Detect which cell encompasses the target text, then output its (x, y) center coordinate. 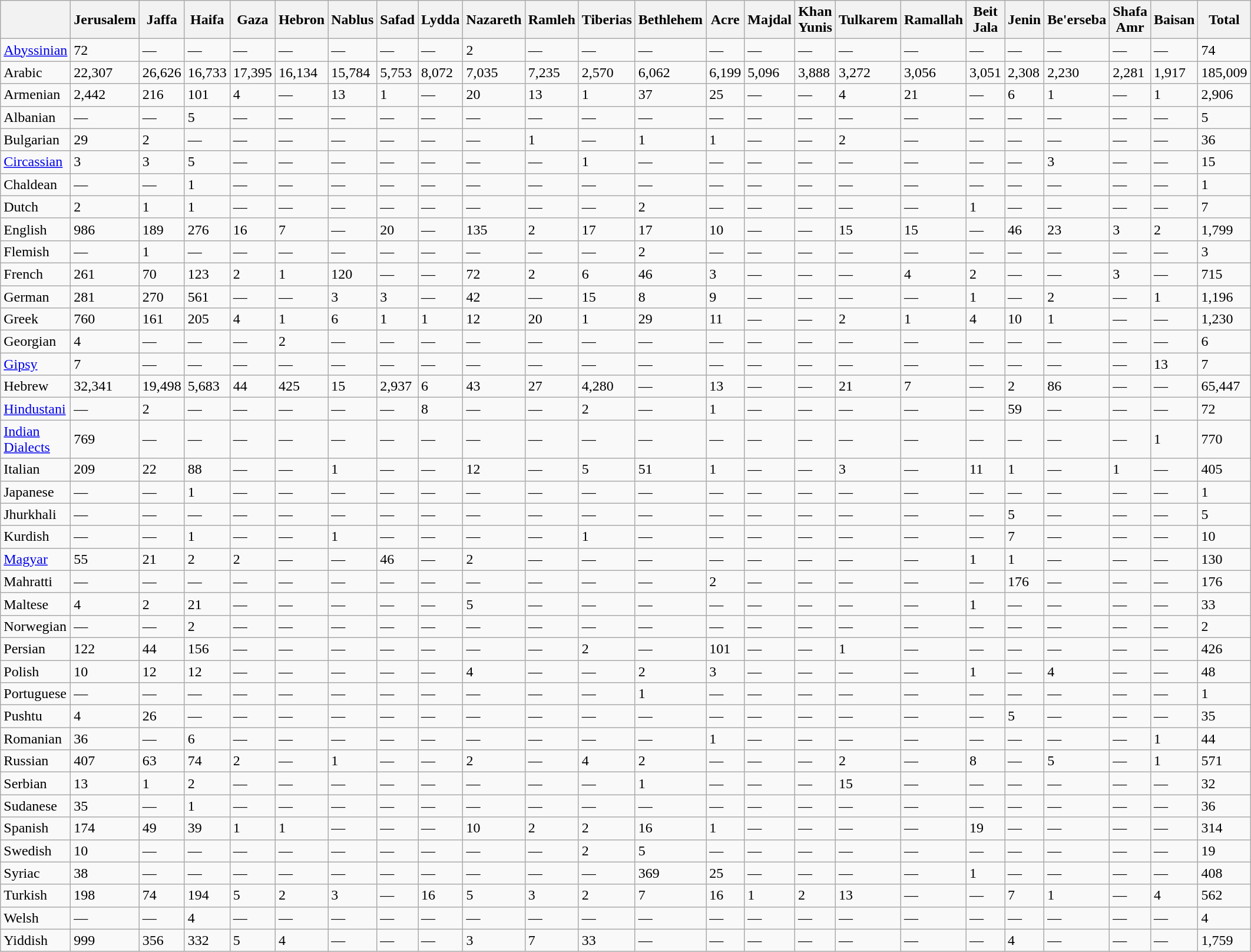
Italian (35, 470)
407 (105, 761)
369 (670, 873)
Pushtu (35, 716)
26,626 (161, 72)
356 (161, 940)
2,230 (1077, 72)
Gipsy (35, 364)
17,395 (252, 72)
Gaza (252, 20)
Jaffa (161, 20)
Persian (35, 649)
562 (1224, 895)
Yiddish (35, 940)
65,447 (1224, 386)
Indian Dialects (35, 439)
39 (207, 828)
123 (207, 274)
Tiberias (607, 20)
43 (494, 386)
Ramleh (551, 20)
7,035 (494, 72)
Dutch (35, 207)
715 (1224, 274)
426 (1224, 649)
7,235 (551, 72)
Romanian (35, 739)
Majdal (770, 20)
88 (207, 470)
Polish (35, 671)
3,051 (986, 72)
425 (302, 386)
161 (161, 319)
561 (207, 296)
Flemish (35, 252)
Spanish (35, 828)
French (35, 274)
32,341 (105, 386)
Nazareth (494, 20)
Swedish (35, 851)
Be'erseba (1077, 20)
2,442 (105, 95)
Syriac (35, 873)
770 (1224, 439)
Japanese (35, 492)
216 (161, 95)
405 (1224, 470)
1,799 (1224, 229)
3,888 (815, 72)
5,753 (398, 72)
Circassian (35, 162)
63 (161, 761)
194 (207, 895)
Albanian (35, 117)
769 (105, 439)
4,280 (607, 386)
Russian (35, 761)
Jhurkhali (35, 514)
38 (105, 873)
Abyssinian (35, 50)
6,062 (670, 72)
3,272 (868, 72)
Baisan (1174, 20)
205 (207, 319)
32 (1224, 784)
German (35, 296)
55 (105, 559)
27 (551, 386)
120 (352, 274)
Serbian (35, 784)
Armenian (35, 95)
8,072 (441, 72)
3,056 (933, 72)
2,570 (607, 72)
276 (207, 229)
261 (105, 274)
51 (670, 470)
42 (494, 296)
9 (726, 296)
270 (161, 296)
1,759 (1224, 940)
2,281 (1130, 72)
86 (1077, 386)
Ramallah (933, 20)
Magyar (35, 559)
5,096 (770, 72)
5,683 (207, 386)
Sudanese (35, 806)
English (35, 229)
Jerusalem (105, 20)
Total (1224, 20)
2,937 (398, 386)
198 (105, 895)
1,230 (1224, 319)
Lydda (441, 20)
1,196 (1224, 296)
Hindustani (35, 409)
189 (161, 229)
Greek (35, 319)
986 (105, 229)
156 (207, 649)
Khan Yunis (815, 20)
22 (161, 470)
Maltese (35, 604)
130 (1224, 559)
135 (494, 229)
174 (105, 828)
22,307 (105, 72)
Arabic (35, 72)
Acre (726, 20)
37 (670, 95)
Mahratti (35, 581)
Tulkarem (868, 20)
Hebrew (35, 386)
Portuguese (35, 694)
1,917 (1174, 72)
Beit Jala (986, 20)
Jenin (1025, 20)
48 (1224, 671)
Kurdish (35, 537)
70 (161, 274)
314 (1224, 828)
Georgian (35, 342)
281 (105, 296)
Welsh (35, 918)
Hebron (302, 20)
16,134 (302, 72)
Shafa Amr (1130, 20)
408 (1224, 873)
49 (161, 828)
185,009 (1224, 72)
Nablus (352, 20)
209 (105, 470)
Bulgarian (35, 140)
23 (1077, 229)
15,784 (352, 72)
59 (1025, 409)
Turkish (35, 895)
26 (161, 716)
2,906 (1224, 95)
571 (1224, 761)
999 (105, 940)
122 (105, 649)
Safad (398, 20)
332 (207, 940)
Chaldean (35, 184)
19,498 (161, 386)
Norwegian (35, 626)
2,308 (1025, 72)
6,199 (726, 72)
16,733 (207, 72)
Haifa (207, 20)
Bethlehem (670, 20)
760 (105, 319)
